Determine the [X, Y] coordinate at the center of the cell enclosing the given text.  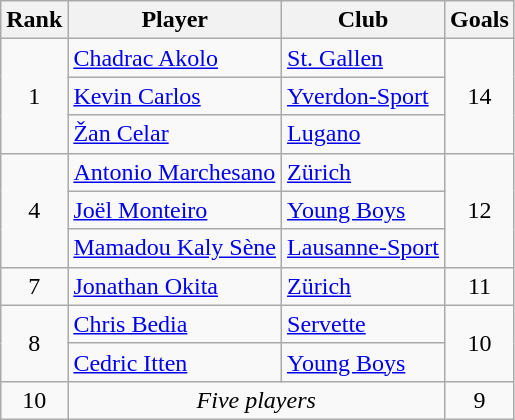
Žan Celar [175, 134]
Mamadou Kaly Sène [175, 248]
1 [34, 96]
Kevin Carlos [175, 96]
Cedric Itten [175, 362]
8 [34, 343]
Five players [256, 400]
Servette [364, 324]
St. Gallen [364, 58]
14 [480, 96]
Goals [480, 20]
Player [175, 20]
7 [34, 286]
11 [480, 286]
12 [480, 210]
Antonio Marchesano [175, 172]
Chris Bedia [175, 324]
Lausanne-Sport [364, 248]
Club [364, 20]
Jonathan Okita [175, 286]
Rank [34, 20]
Lugano [364, 134]
Joël Monteiro [175, 210]
Chadrac Akolo [175, 58]
Yverdon-Sport [364, 96]
4 [34, 210]
9 [480, 400]
